Find where the given text appears and provide that cell's center as (X, Y) coordinate. 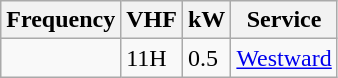
Westward (284, 58)
VHF (152, 20)
11H (152, 58)
Service (284, 20)
kW (206, 20)
0.5 (206, 58)
Frequency (61, 20)
